Locate the cell with the specified text and output its [x, y] center coordinate. 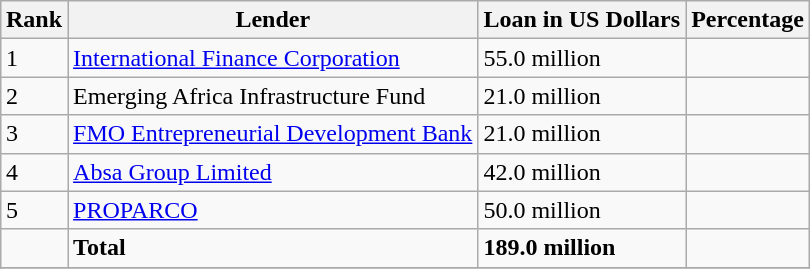
3 [34, 134]
55.0 million [582, 58]
Lender [273, 20]
1 [34, 58]
50.0 million [582, 210]
Rank [34, 20]
Loan in US Dollars [582, 20]
Emerging Africa Infrastructure Fund [273, 96]
Total [273, 248]
PROPARCO [273, 210]
Absa Group Limited [273, 172]
International Finance Corporation [273, 58]
4 [34, 172]
42.0 million [582, 172]
2 [34, 96]
Percentage [748, 20]
FMO Entrepreneurial Development Bank [273, 134]
189.0 million [582, 248]
5 [34, 210]
